Find where the given text appears and provide that cell's center as (X, Y) coordinate. 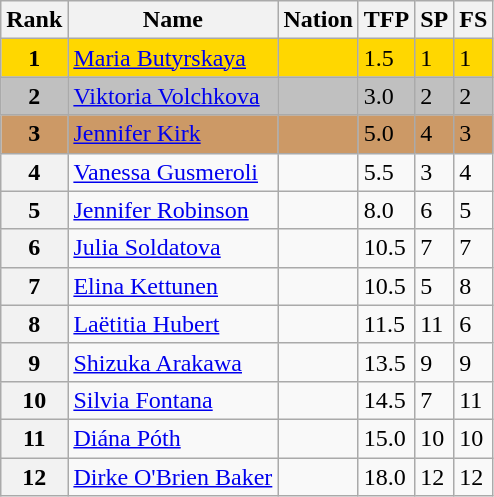
Rank (34, 20)
5.5 (386, 172)
Laëtitia Hubert (173, 324)
SP (434, 20)
8.0 (386, 210)
Diána Póth (173, 438)
Viktoria Volchkova (173, 96)
Nation (318, 20)
Jennifer Kirk (173, 134)
3.0 (386, 96)
Dirke O'Brien Baker (173, 477)
11.5 (386, 324)
Name (173, 20)
Silvia Fontana (173, 400)
5.0 (386, 134)
TFP (386, 20)
Shizuka Arakawa (173, 362)
15.0 (386, 438)
Maria Butyrskaya (173, 58)
Julia Soldatova (173, 248)
1.5 (386, 58)
Vanessa Gusmeroli (173, 172)
Elina Kettunen (173, 286)
13.5 (386, 362)
FS (474, 20)
18.0 (386, 477)
Jennifer Robinson (173, 210)
14.5 (386, 400)
